Return (X, Y) of the center of cell containing provided text 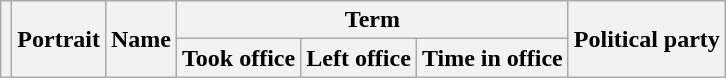
Left office (359, 58)
Term (373, 20)
Name (140, 39)
Time in office (492, 58)
Political party (646, 39)
Portrait (59, 39)
Took office (239, 58)
